Capture the cell that displays the provided text and extract its (x, y) central coordinate. 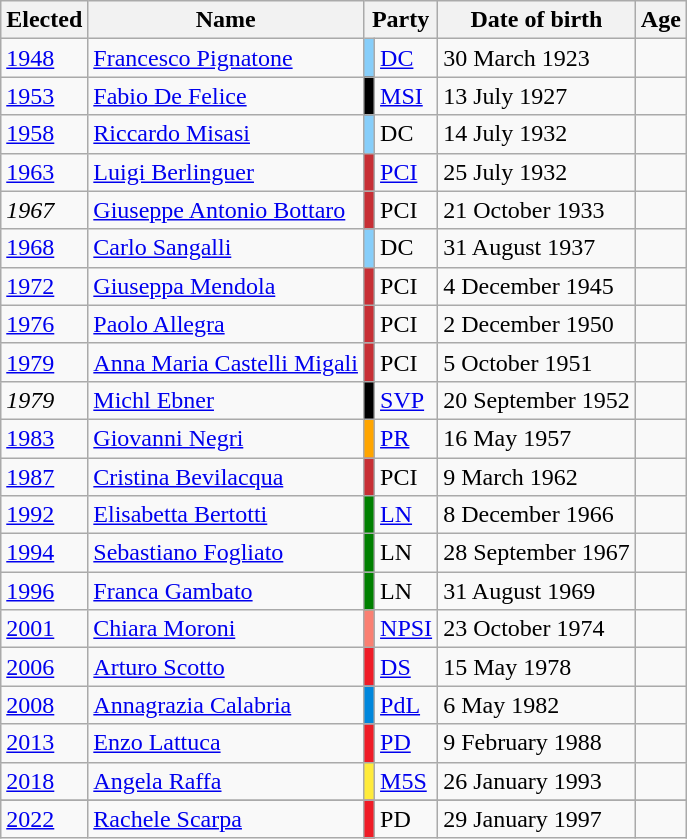
1994 (44, 553)
6 May 1982 (537, 705)
1972 (44, 286)
Enzo Lattuca (226, 743)
1996 (44, 591)
5 October 1951 (537, 362)
Angela Raffa (226, 781)
Rachele Scarpa (226, 819)
2008 (44, 705)
2001 (44, 629)
1987 (44, 477)
8 December 1966 (537, 515)
PR (406, 438)
Giovanni Negri (226, 438)
PdL (406, 705)
1983 (44, 438)
1948 (44, 58)
4 December 1945 (537, 286)
30 March 1923 (537, 58)
Age (660, 20)
31 August 1937 (537, 248)
2 December 1950 (537, 324)
1976 (44, 324)
23 October 1974 (537, 629)
2006 (44, 667)
Cristina Bevilacqua (226, 477)
Sebastiano Fogliato (226, 553)
1958 (44, 134)
28 September 1967 (537, 553)
1968 (44, 248)
14 July 1932 (537, 134)
SVP (406, 400)
Luigi Berlinguer (226, 172)
Riccardo Misasi (226, 134)
26 January 1993 (537, 781)
1953 (44, 96)
Elected (44, 20)
1967 (44, 210)
25 July 1932 (537, 172)
Michl Ebner (226, 400)
20 September 1952 (537, 400)
2013 (44, 743)
31 August 1969 (537, 591)
Name (226, 20)
Date of birth (537, 20)
Giuseppa Mendola (226, 286)
Arturo Scotto (226, 667)
13 July 1927 (537, 96)
Party (400, 20)
2022 (44, 819)
Chiara Moroni (226, 629)
MSI (406, 96)
15 May 1978 (537, 667)
Carlo Sangalli (226, 248)
Annagrazia Calabria (226, 705)
16 May 1957 (537, 438)
NPSI (406, 629)
Fabio De Felice (226, 96)
Paolo Allegra (226, 324)
Elisabetta Bertotti (226, 515)
Francesco Pignatone (226, 58)
29 January 1997 (537, 819)
1992 (44, 515)
Giuseppe Antonio Bottaro (226, 210)
9 February 1988 (537, 743)
1963 (44, 172)
M5S (406, 781)
21 October 1933 (537, 210)
Anna Maria Castelli Migali (226, 362)
DS (406, 667)
2018 (44, 781)
9 March 1962 (537, 477)
Franca Gambato (226, 591)
